Scan for the cell matching the given text and deliver its (X, Y) coordinate at center. 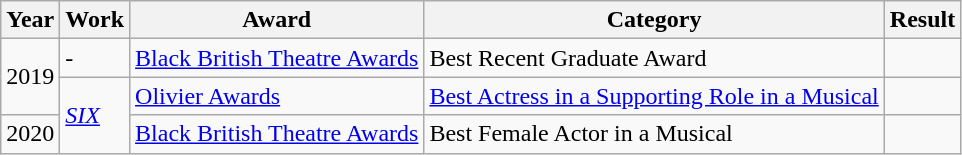
SIX (95, 115)
Award (277, 20)
Work (95, 20)
Best Recent Graduate Award (654, 58)
Olivier Awards (277, 96)
2019 (30, 77)
2020 (30, 134)
Year (30, 20)
Category (654, 20)
- (95, 58)
Best Actress in a Supporting Role in a Musical (654, 96)
Best Female Actor in a Musical (654, 134)
Result (922, 20)
